Identify which cell holds the provided text, then report its (X, Y) central coordinate. 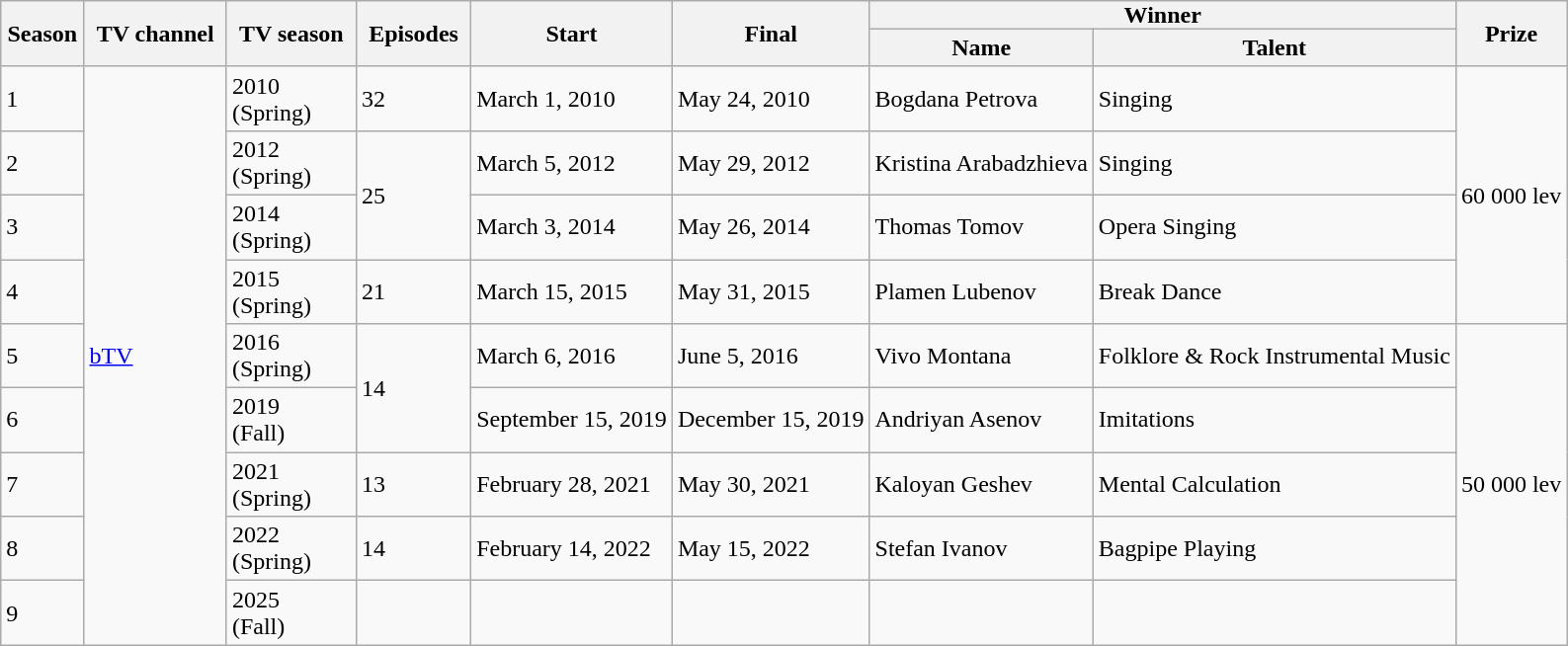
Winner (1162, 15)
1 (42, 99)
TV season (290, 34)
2021(Spring) (290, 484)
May 24, 2010 (771, 99)
May 31, 2015 (771, 290)
2010(Spring) (290, 99)
Imitations (1275, 421)
5 (42, 356)
32 (413, 99)
Episodes (413, 34)
Season (42, 34)
TV channel (155, 34)
Name (981, 47)
Prize (1511, 34)
February 28, 2021 (572, 484)
March 1, 2010 (572, 99)
Talent (1275, 47)
Bagpipe Playing (1275, 549)
December 15, 2019 (771, 421)
21 (413, 290)
Folklore & Rock Instrumental Music (1275, 356)
May 26, 2014 (771, 227)
Opera Singing (1275, 227)
Bogdana Petrova (981, 99)
Vivo Montana (981, 356)
2 (42, 162)
Start (572, 34)
Kaloyan Geshev (981, 484)
Thomas Tomov (981, 227)
Stefan Ivanov (981, 549)
Break Dance (1275, 290)
February 14, 2022 (572, 549)
March 15, 2015 (572, 290)
2022(Spring) (290, 549)
2025(Fall) (290, 612)
2012(Spring) (290, 162)
Kristina Arabadzhieva (981, 162)
2016(Spring) (290, 356)
March 6, 2016 (572, 356)
March 5, 2012 (572, 162)
May 29, 2012 (771, 162)
2019(Fall) (290, 421)
Plamen Lubenov (981, 290)
September 15, 2019 (572, 421)
9 (42, 612)
Final (771, 34)
Andriyan Asenov (981, 421)
6 (42, 421)
May 30, 2021 (771, 484)
4 (42, 290)
2014(Spring) (290, 227)
50 000 lev (1511, 484)
2015(Spring) (290, 290)
3 (42, 227)
June 5, 2016 (771, 356)
13 (413, 484)
25 (413, 195)
March 3, 2014 (572, 227)
May 15, 2022 (771, 549)
7 (42, 484)
8 (42, 549)
bTV (155, 356)
Mental Calculation (1275, 484)
60 000 lev (1511, 195)
